From the cell containing the given text, extract its center point as (X, Y) coordinate. 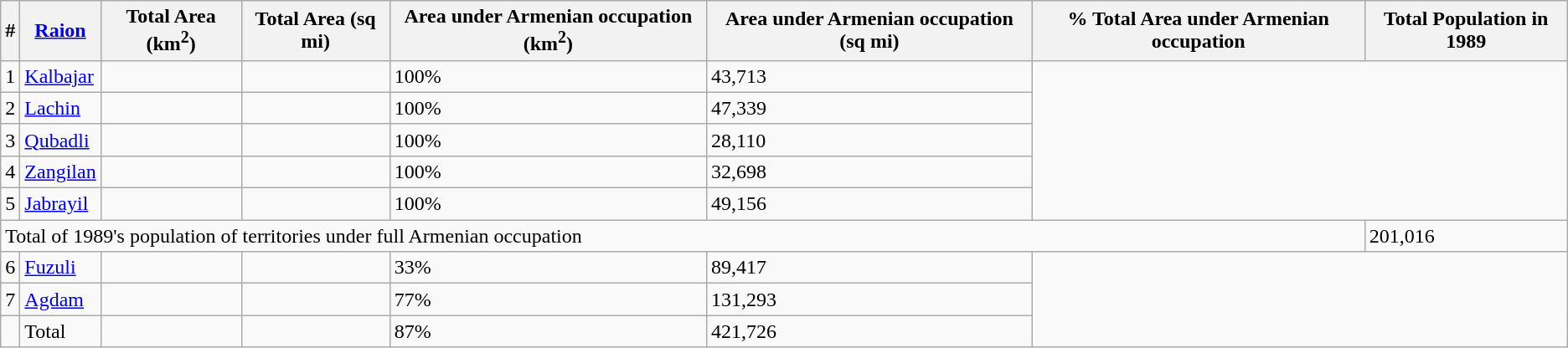
421,726 (869, 331)
77% (548, 299)
Total of 1989's population of territories under full Armenian occupation (683, 236)
Qubadli (60, 140)
Zangilan (60, 171)
28,110 (869, 140)
3 (10, 140)
89,417 (869, 268)
# (10, 31)
Raion (60, 31)
Total (60, 331)
131,293 (869, 299)
201,016 (1466, 236)
1 (10, 76)
Lachin (60, 108)
7 (10, 299)
Total Area (sq mi) (315, 31)
Agdam (60, 299)
43,713 (869, 76)
6 (10, 268)
Area under Armenian occupation (km2) (548, 31)
5 (10, 204)
49,156 (869, 204)
Total Area (km2) (171, 31)
32,698 (869, 171)
% Total Area under Armenian occupation (1198, 31)
33% (548, 268)
Jabrayil (60, 204)
87% (548, 331)
47,339 (869, 108)
2 (10, 108)
Total Population in 1989 (1466, 31)
4 (10, 171)
Kalbajar (60, 76)
Area under Armenian occupation (sq mi) (869, 31)
Fuzuli (60, 268)
